Locate the cell with the specified text and output its (X, Y) center coordinate. 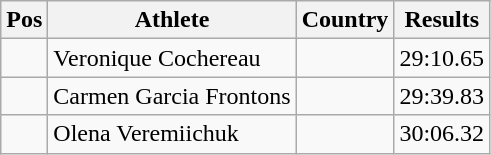
Pos (24, 20)
Athlete (172, 20)
29:39.83 (442, 96)
Veronique Cochereau (172, 58)
30:06.32 (442, 134)
29:10.65 (442, 58)
Results (442, 20)
Country (345, 20)
Carmen Garcia Frontons (172, 96)
Olena Veremiichuk (172, 134)
